Locate the cell with the specified text and output its [X, Y] center coordinate. 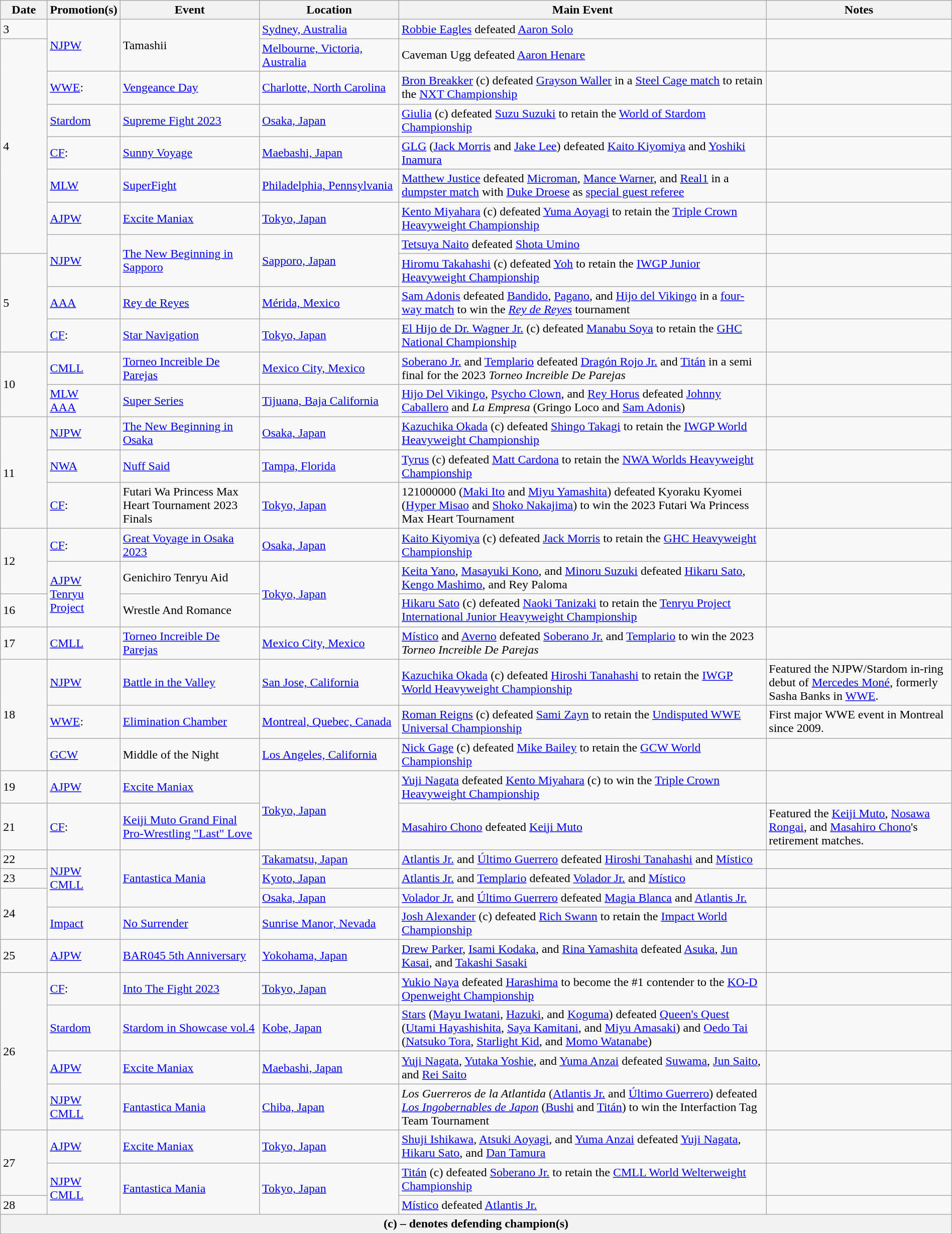
Hijo Del Vikingo, Psycho Clown, and Rey Horus defeated Johnny Caballero and La Empresa (Gringo Loco and Sam Adonis) [582, 401]
Kento Miyahara (c) defeated Yuma Aoyagi to retain the Triple Crown Heavyweight Championship [582, 218]
Promotion(s) [83, 10]
Yokohama, Japan [329, 956]
Featured the NJPW/Stardom in-ring debut of Mercedes Moné, formerly Sasha Banks in WWE. [859, 682]
Masahiro Chono defeated Keiji Muto [582, 826]
Montreal, Quebec, Canada [329, 722]
Titán (c) defeated Soberano Jr. to retain the CMLL World Welterweight Championship [582, 1179]
MLWAAA [83, 401]
Yuji Nagata defeated Kento Miyahara (c) to win the Triple Crown Heavyweight Championship [582, 787]
Nick Gage (c) defeated Mike Bailey to retain the GCW World Championship [582, 754]
3 [24, 29]
Vengeance Day [190, 87]
Star Navigation [190, 335]
Yuji Nagata, Yutaka Yoshie, and Yuma Anzai defeated Suwama, Jun Saito, and Rei Saito [582, 1067]
SuperFight [190, 186]
12 [24, 561]
Date [24, 10]
Matthew Justice defeated Microman, Mance Warner, and Real1 in a dumpster match with Duke Droese as special guest referee [582, 186]
Melbourne, Victoria, Australia [329, 55]
Robbie Eagles defeated Aaron Solo [582, 29]
Sydney, Australia [329, 29]
11 [24, 473]
NWA [83, 466]
Philadelphia, Pennsylvania [329, 186]
Battle in the Valley [190, 682]
16 [24, 610]
Impact [83, 924]
Chiba, Japan [329, 1107]
Nuff Said [190, 466]
Giulia (c) defeated Suzu Suzuki to retain the World of Stardom Championship [582, 120]
AAA [83, 302]
Místico and Averno defeated Soberano Jr. and Templario to win the 2023 Torneo Increible De Parejas [582, 643]
Event [190, 10]
Kobe, Japan [329, 1028]
10 [24, 384]
Stardom in Showcase vol.4 [190, 1028]
Josh Alexander (c) defeated Rich Swann to retain the Impact World Championship [582, 924]
Volador Jr. and Último Guerrero defeated Magia Blanca and Atlantis Jr. [582, 897]
Kyoto, Japan [329, 878]
Notes [859, 10]
Tetsuya Naito defeated Shota Umino [582, 244]
Location [329, 10]
Atlantis Jr. and Templario defeated Volador Jr. and Místico [582, 878]
Keita Yano, Masayuki Kono, and Minoru Suzuki defeated Hikaru Sato, Kengo Mashimo, and Rey Paloma [582, 577]
Atlantis Jr. and Último Guerrero defeated Hiroshi Tanahashi and Místico [582, 859]
AJPW Tenryu Project [83, 594]
Soberano Jr. and Templario defeated Dragón Rojo Jr. and Titán in a semi final for the 2023 Torneo Increible De Parejas [582, 367]
Kazuchika Okada (c) defeated Shingo Takagi to retain the IWGP World Heavyweight Championship [582, 434]
Sunny Voyage [190, 153]
Tamashii [190, 45]
Sunrise Manor, Nevada [329, 924]
Great Voyage in Osaka 2023 [190, 545]
24 [24, 914]
18 [24, 715]
Shuji Ishikawa, Atsuki Aoyagi, and Yuma Anzai defeated Yuji Nagata, Hikaru Sato, and Dan Tamura [582, 1147]
Into The Fight 2023 [190, 989]
Bron Breakker (c) defeated Grayson Waller in a Steel Cage match to retain the NXT Championship [582, 87]
4 [24, 146]
Místico defeated Atlantis Jr. [582, 1205]
Kaito Kiyomiya (c) defeated Jack Morris to retain the GHC Heavyweight Championship [582, 545]
GLG (Jack Morris and Jake Lee) defeated Kaito Kiyomiya and Yoshiki Inamura [582, 153]
The New Beginning in Osaka [190, 434]
Tyrus (c) defeated Matt Cardona to retain the NWA Worlds Heavyweight Championship [582, 466]
Futari Wa Princess Max Heart Tournament 2023 Finals [190, 506]
26 [24, 1051]
Rey de Reyes [190, 302]
Caveman Ugg defeated Aaron Henare [582, 55]
28 [24, 1205]
El Hijo de Dr. Wagner Jr. (c) defeated Manabu Soya to retain the GHC National Championship [582, 335]
Featured the Keiji Muto, Nosawa Rongai, and Masahiro Chono's retirement matches. [859, 826]
The New Beginning in Sapporo [190, 260]
5 [24, 302]
Roman Reigns (c) defeated Sami Zayn to retain the Undisputed WWE Universal Championship [582, 722]
BAR045 5th Anniversary [190, 956]
(c) – denotes defending champion(s) [476, 1224]
27 [24, 1163]
Main Event [582, 10]
Charlotte, North Carolina [329, 87]
Hiromu Takahashi (c) defeated Yoh to retain the IWGP Junior Heavyweight Championship [582, 270]
Mérida, Mexico [329, 302]
Yukio Naya defeated Harashima to become the #1 contender to the KO-D Openweight Championship [582, 989]
Sapporo, Japan [329, 260]
Super Series [190, 401]
19 [24, 787]
Supreme Fight 2023 [190, 120]
Tijuana, Baja California [329, 401]
22 [24, 859]
Kazuchika Okada (c) defeated Hiroshi Tanahashi to retain the IWGP World Heavyweight Championship [582, 682]
Elimination Chamber [190, 722]
Takamatsu, Japan [329, 859]
MLW [83, 186]
17 [24, 643]
23 [24, 878]
No Surrender [190, 924]
Genichiro Tenryu Aid [190, 577]
GCW [83, 754]
Sam Adonis defeated Bandido, Pagano, and Hijo del Vikingo in a four-way match to win the Rey de Reyes tournament [582, 302]
25 [24, 956]
21 [24, 826]
Wrestle And Romance [190, 610]
Drew Parker, Isami Kodaka, and Rina Yamashita defeated Asuka, Jun Kasai, and Takashi Sasaki [582, 956]
First major WWE event in Montreal since 2009. [859, 722]
Middle of the Night [190, 754]
Los Angeles, California [329, 754]
San Jose, California [329, 682]
Keiji Muto Grand Final Pro-Wrestling "Last" Love [190, 826]
Tampa, Florida [329, 466]
Hikaru Sato (c) defeated Naoki Tanizaki to retain the Tenryu Project International Junior Heavyweight Championship [582, 610]
